Search for the cell housing the specified text and yield its [X, Y] center coordinate. 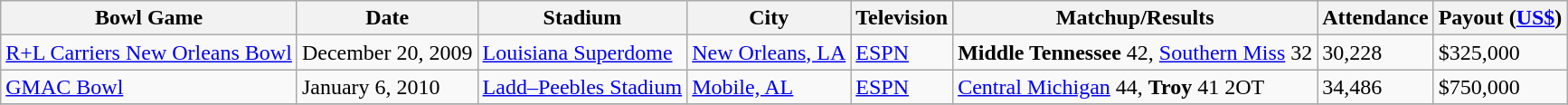
January 6, 2010 [387, 87]
Attendance [1375, 18]
Ladd–Peebles Stadium [582, 87]
Date [387, 18]
Central Michigan 44, Troy 41 2OT [1136, 87]
$325,000 [1500, 52]
December 20, 2009 [387, 52]
Mobile, AL [769, 87]
Television [902, 18]
Bowl Game [149, 18]
$750,000 [1500, 87]
Payout (US$) [1500, 18]
City [769, 18]
New Orleans, LA [769, 52]
Middle Tennessee 42, Southern Miss 32 [1136, 52]
30,228 [1375, 52]
R+L Carriers New Orleans Bowl [149, 52]
GMAC Bowl [149, 87]
Louisiana Superdome [582, 52]
34,486 [1375, 87]
Matchup/Results [1136, 18]
Stadium [582, 18]
